Provide the [X, Y] coordinate of the cell's center where the given text is located.  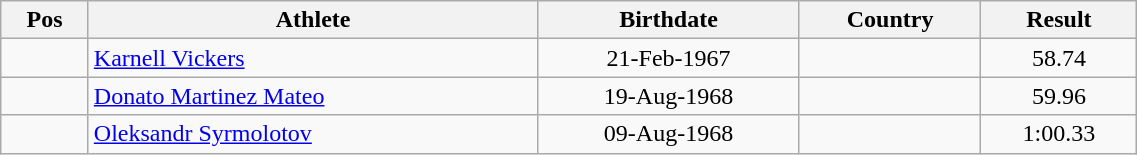
Oleksandr Syrmolotov [313, 134]
Result [1059, 20]
1:00.33 [1059, 134]
59.96 [1059, 96]
21-Feb-1967 [668, 58]
Athlete [313, 20]
Karnell Vickers [313, 58]
19-Aug-1968 [668, 96]
Country [890, 20]
58.74 [1059, 58]
Birthdate [668, 20]
Pos [45, 20]
Donato Martinez Mateo [313, 96]
09-Aug-1968 [668, 134]
